Return [x, y] of the center of cell containing provided text 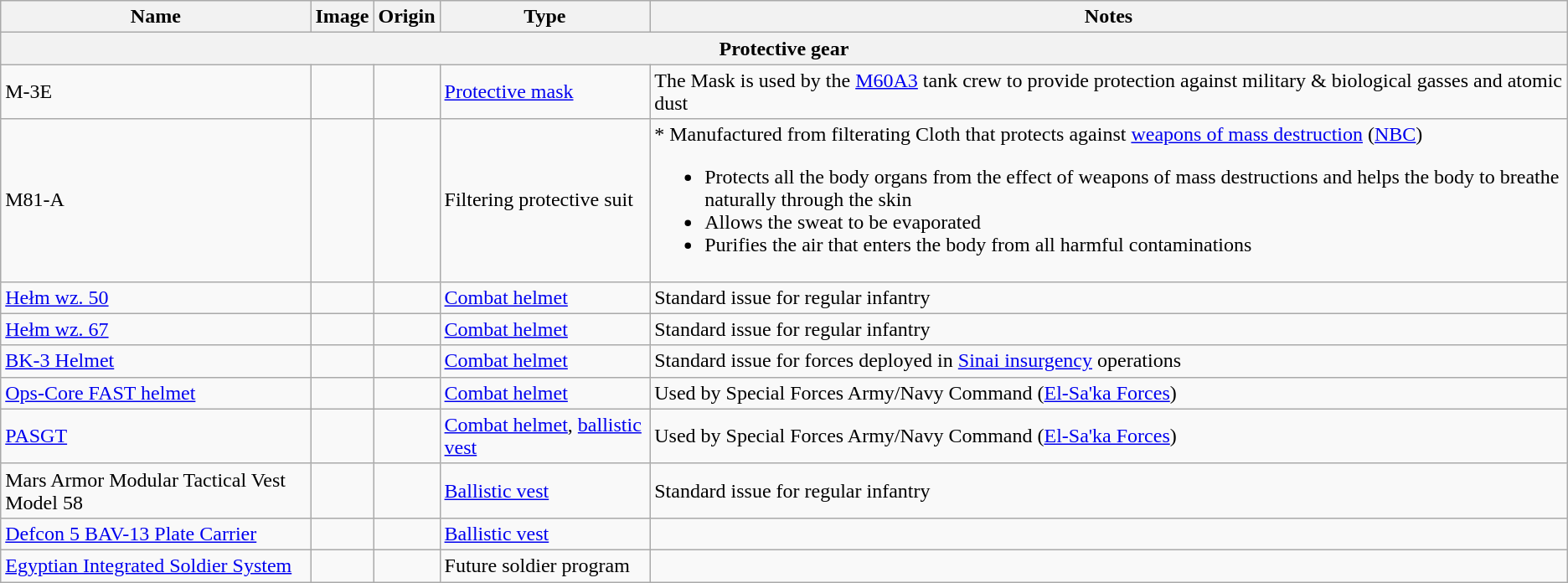
Hełm wz. 67 [156, 329]
Future soldier program [544, 565]
Notes [1109, 17]
Hełm wz. 50 [156, 297]
Standard issue for forces deployed in Sinai insurgency operations [1109, 361]
M81-A [156, 200]
Defcon 5 BAV-13 Plate Carrier [156, 534]
PASGT [156, 436]
Image [342, 17]
Egyptian Integrated Soldier System [156, 565]
Mars Armor Modular Tactical Vest Model 58 [156, 491]
Type [544, 17]
Filtering protective suit [544, 200]
BK-3 Helmet [156, 361]
Protective gear [784, 49]
Ops-Core FAST helmet [156, 393]
Protective mask [544, 92]
The Mask is used by the M60A3 tank crew to provide protection against military & biological gasses and atomic dust [1109, 92]
Origin [407, 17]
Combat helmet, ballistic vest [544, 436]
Name [156, 17]
M-3E [156, 92]
